Provide the [X, Y] coordinate of the cell's center where the given text is located.  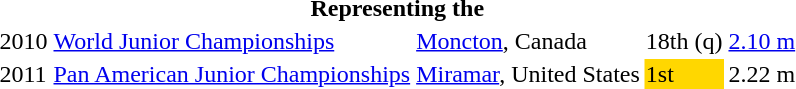
Miramar, United States [528, 74]
World Junior Championships [232, 41]
1st [684, 74]
Pan American Junior Championships [232, 74]
18th (q) [684, 41]
Moncton, Canada [528, 41]
